Find where the given text appears and provide that cell's center as [x, y] coordinate. 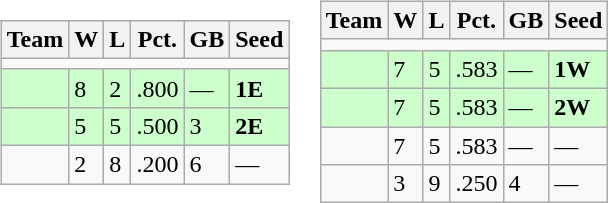
1W [578, 69]
.250 [476, 184]
.800 [158, 88]
2W [578, 107]
2E [260, 126]
6 [207, 165]
1E [260, 88]
.200 [158, 165]
4 [526, 184]
.500 [158, 126]
9 [436, 184]
